Search for the cell housing the specified text and yield its (x, y) center coordinate. 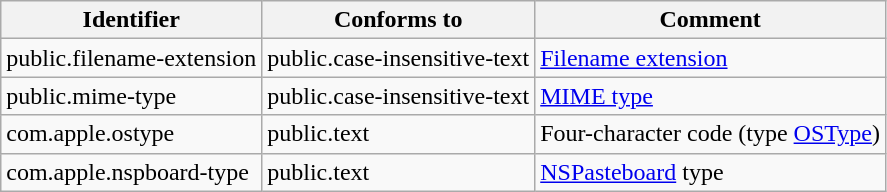
com.apple.ostype (132, 134)
com.apple.nspboard-type (132, 172)
public.filename-extension (132, 58)
Four-character code (type OSType) (710, 134)
MIME type (710, 96)
Identifier (132, 20)
Conforms to (398, 20)
public.mime-type (132, 96)
NSPasteboard type (710, 172)
Filename extension (710, 58)
Comment (710, 20)
